Identify which cell holds the provided text, then report its (x, y) central coordinate. 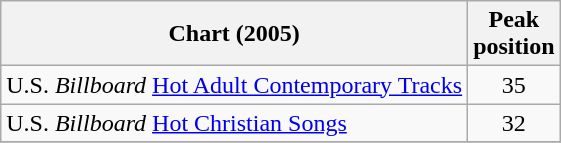
U.S. Billboard Hot Christian Songs (234, 123)
U.S. Billboard Hot Adult Contemporary Tracks (234, 85)
Chart (2005) (234, 34)
Peakposition (514, 34)
32 (514, 123)
35 (514, 85)
